Return [x, y] of the center of cell containing provided text 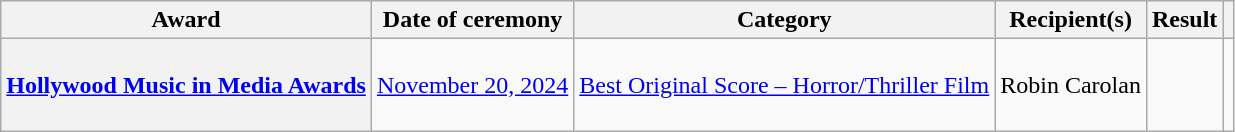
Award [186, 20]
Best Original Score – Horror/Thriller Film [784, 85]
Recipient(s) [1071, 20]
Robin Carolan [1071, 85]
Hollywood Music in Media Awards [186, 85]
Category [784, 20]
Result [1184, 20]
November 20, 2024 [472, 85]
Date of ceremony [472, 20]
